Provide the [x, y] coordinate of the cell's center where the given text is located.  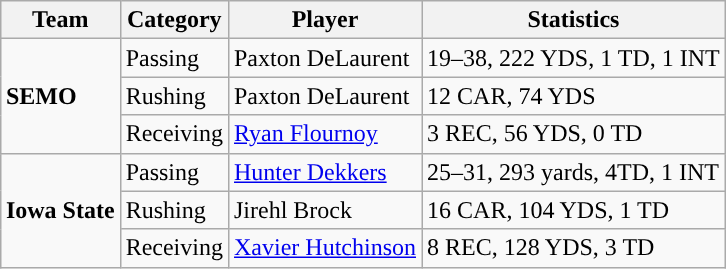
Jirehl Brock [324, 210]
Category [174, 20]
19–38, 222 YDS, 1 TD, 1 INT [574, 58]
Player [324, 20]
Xavier Hutchinson [324, 248]
Hunter Dekkers [324, 172]
8 REC, 128 YDS, 3 TD [574, 248]
Team [60, 20]
Iowa State [60, 210]
Statistics [574, 20]
Ryan Flournoy [324, 134]
16 CAR, 104 YDS, 1 TD [574, 210]
25–31, 293 yards, 4TD, 1 INT [574, 172]
SEMO [60, 96]
12 CAR, 74 YDS [574, 96]
3 REC, 56 YDS, 0 TD [574, 134]
